Extract the (x, y) coordinate from the center of the cell holding the provided text.  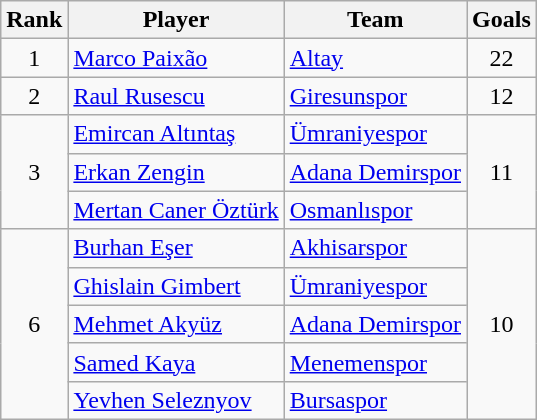
Raul Rusescu (176, 96)
Goals (502, 20)
10 (502, 324)
Altay (375, 58)
Mehmet Akyüz (176, 324)
6 (34, 324)
2 (34, 96)
Mertan Caner Öztürk (176, 210)
Bursaspor (375, 400)
Emircan Altıntaş (176, 134)
Menemenspor (375, 362)
3 (34, 172)
11 (502, 172)
Marco Paixão (176, 58)
Ghislain Gimbert (176, 286)
Akhisarspor (375, 248)
Osmanlıspor (375, 210)
Burhan Eşer (176, 248)
Erkan Zengin (176, 172)
Rank (34, 20)
Giresunspor (375, 96)
Yevhen Seleznyov (176, 400)
1 (34, 58)
Samed Kaya (176, 362)
Player (176, 20)
12 (502, 96)
22 (502, 58)
Team (375, 20)
